Determine the [X, Y] coordinate at the center of the cell enclosing the given text.  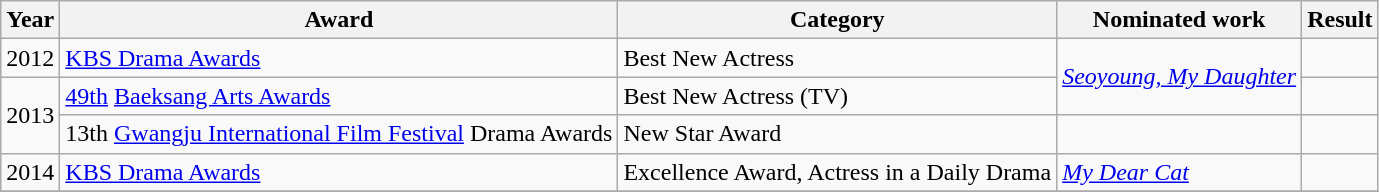
2013 [30, 115]
New Star Award [838, 134]
Best New Actress (TV) [838, 96]
Best New Actress [838, 58]
2014 [30, 172]
Seoyoung, My Daughter [1180, 77]
My Dear Cat [1180, 172]
Category [838, 20]
Nominated work [1180, 20]
Result [1340, 20]
Year [30, 20]
13th Gwangju International Film Festival Drama Awards [339, 134]
Excellence Award, Actress in a Daily Drama [838, 172]
2012 [30, 58]
49th Baeksang Arts Awards [339, 96]
Award [339, 20]
